Return [x, y] of the center of cell containing provided text 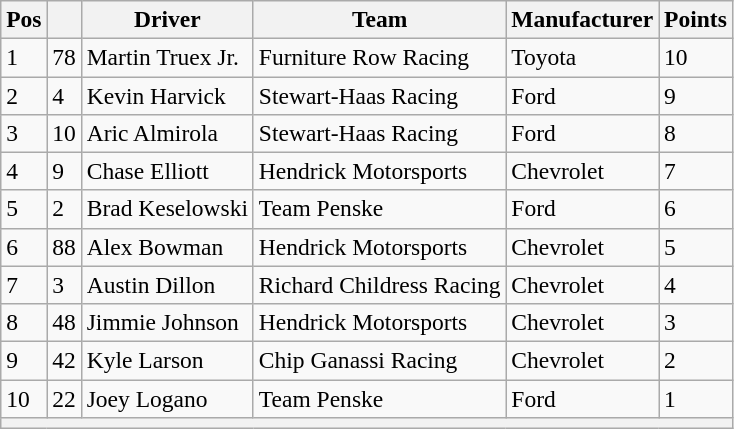
Austin Dillon [167, 285]
Kyle Larson [167, 360]
Aric Almirola [167, 133]
Chip Ganassi Racing [379, 360]
Chase Elliott [167, 171]
Richard Childress Racing [379, 285]
42 [64, 360]
Alex Bowman [167, 247]
Jimmie Johnson [167, 322]
Kevin Harvick [167, 95]
Pos [24, 19]
Furniture Row Racing [379, 57]
88 [64, 247]
Joey Logano [167, 398]
Martin Truex Jr. [167, 57]
78 [64, 57]
Driver [167, 19]
48 [64, 322]
Points [696, 19]
22 [64, 398]
Manufacturer [582, 19]
Brad Keselowski [167, 209]
Toyota [582, 57]
Team [379, 19]
